Find where the given text appears and provide that cell's center as [X, Y] coordinate. 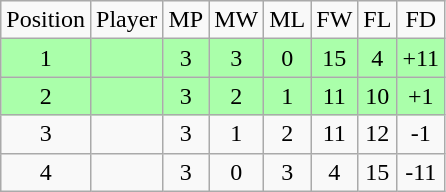
+1 [421, 96]
MW [236, 20]
FD [421, 20]
-1 [421, 134]
+11 [421, 58]
FW [334, 20]
FL [378, 20]
10 [378, 96]
MP [186, 20]
-11 [421, 172]
12 [378, 134]
Player [127, 20]
Position [46, 20]
ML [288, 20]
